Extract the [X, Y] coordinate from the center of the cell holding the provided text.  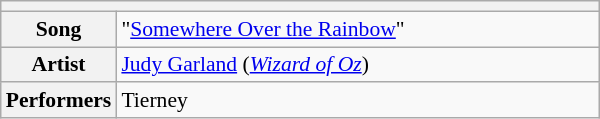
Judy Garland (Wizard of Oz) [358, 65]
Tierney [358, 101]
"Somewhere Over the Rainbow" [358, 29]
Performers [59, 101]
Song [59, 29]
Artist [59, 65]
